Pinpoint the cell where the given text exists, returning its (X, Y) midpoint coordinate. 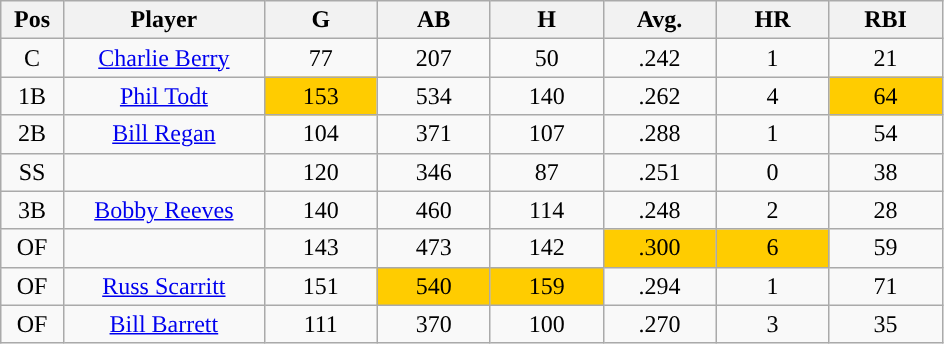
H (546, 20)
AB (434, 20)
107 (546, 134)
28 (886, 210)
64 (886, 96)
Pos (32, 20)
.248 (660, 210)
Charlie Berry (164, 58)
Player (164, 20)
120 (320, 172)
G (320, 20)
SS (32, 172)
3 (772, 324)
540 (434, 286)
2B (32, 134)
159 (546, 286)
4 (772, 96)
Bill Barrett (164, 324)
C (32, 58)
207 (434, 58)
1B (32, 96)
151 (320, 286)
346 (434, 172)
111 (320, 324)
2 (772, 210)
77 (320, 58)
0 (772, 172)
371 (434, 134)
.251 (660, 172)
104 (320, 134)
.270 (660, 324)
50 (546, 58)
59 (886, 248)
71 (886, 286)
3B (32, 210)
.294 (660, 286)
473 (434, 248)
RBI (886, 20)
Russ Scarritt (164, 286)
142 (546, 248)
534 (434, 96)
153 (320, 96)
HR (772, 20)
.288 (660, 134)
.242 (660, 58)
460 (434, 210)
21 (886, 58)
87 (546, 172)
.300 (660, 248)
Bill Regan (164, 134)
370 (434, 324)
114 (546, 210)
100 (546, 324)
.262 (660, 96)
143 (320, 248)
35 (886, 324)
Avg. (660, 20)
54 (886, 134)
Phil Todt (164, 96)
6 (772, 248)
Bobby Reeves (164, 210)
38 (886, 172)
